Find where the given text appears and provide that cell's center as [X, Y] coordinate. 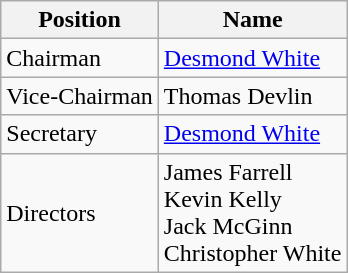
Vice-Chairman [80, 96]
James FarrellKevin KellyJack McGinnChristopher White [252, 212]
Name [252, 20]
Chairman [80, 58]
Secretary [80, 134]
Position [80, 20]
Directors [80, 212]
Thomas Devlin [252, 96]
